Scan for the cell matching the given text and deliver its [X, Y] coordinate at center. 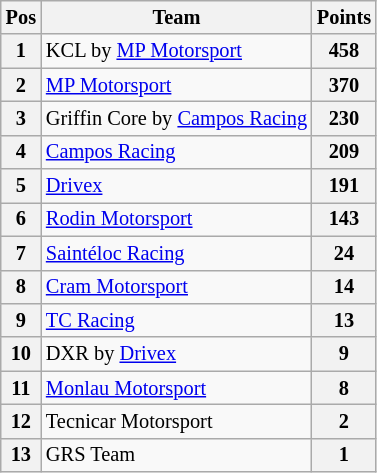
Drivex [176, 186]
458 [344, 51]
Cram Motorsport [176, 287]
143 [344, 219]
MP Motorsport [176, 85]
Griffin Core by Campos Racing [176, 118]
3 [21, 118]
4 [21, 152]
GRS Team [176, 455]
230 [344, 118]
370 [344, 85]
Team [176, 17]
Monlau Motorsport [176, 388]
Points [344, 17]
7 [21, 253]
10 [21, 354]
24 [344, 253]
KCL by MP Motorsport [176, 51]
6 [21, 219]
11 [21, 388]
Campos Racing [176, 152]
12 [21, 421]
Pos [21, 17]
5 [21, 186]
Rodin Motorsport [176, 219]
Saintéloc Racing [176, 253]
TC Racing [176, 320]
191 [344, 186]
Tecnicar Motorsport [176, 421]
209 [344, 152]
14 [344, 287]
DXR by Drivex [176, 354]
